Identify which cell holds the provided text, then report its [X, Y] central coordinate. 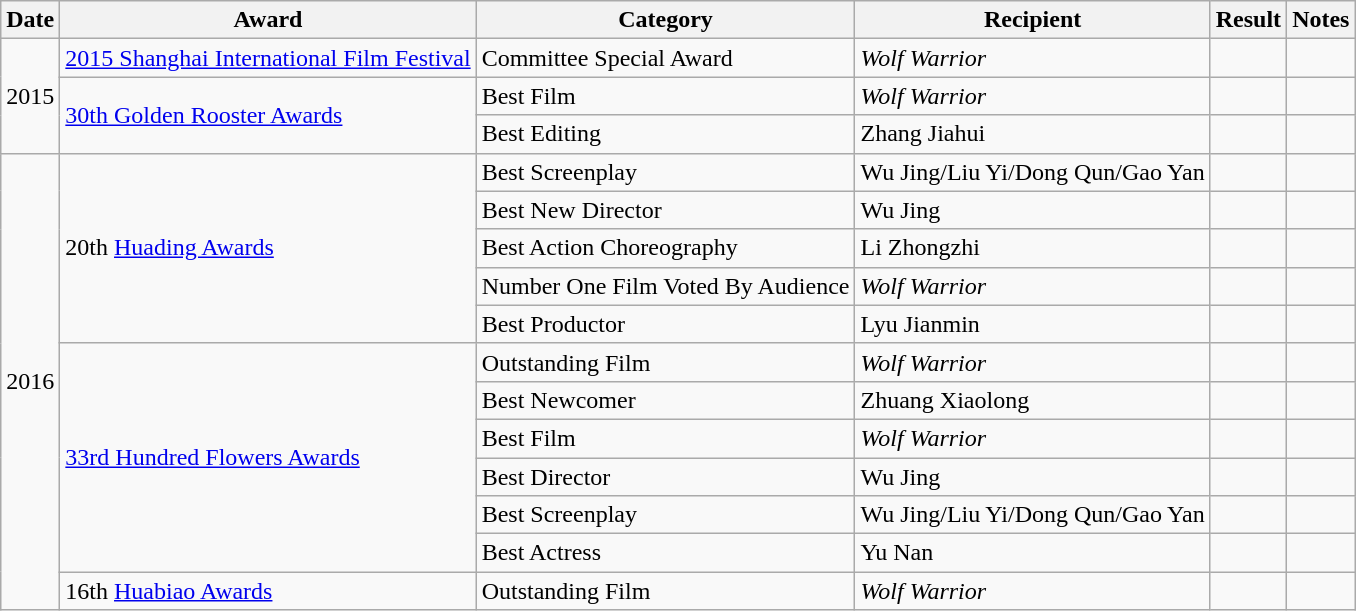
33rd Hundred Flowers Awards [268, 457]
Category [666, 20]
Yu Nan [1032, 553]
20th Huading Awards [268, 248]
Zhang Jiahui [1032, 134]
Notes [1321, 20]
Best New Director [666, 210]
Committee Special Award [666, 58]
Zhuang Xiaolong [1032, 400]
Best Newcomer [666, 400]
Best Productor [666, 324]
Li Zhongzhi [1032, 248]
Recipient [1032, 20]
30th Golden Rooster Awards [268, 115]
Result [1248, 20]
Award [268, 20]
Best Actress [666, 553]
2015 Shanghai International Film Festival [268, 58]
Number One Film Voted By Audience [666, 286]
Best Editing [666, 134]
2015 [30, 96]
Date [30, 20]
Best Action Choreography [666, 248]
2016 [30, 382]
16th Huabiao Awards [268, 591]
Best Director [666, 477]
Lyu Jianmin [1032, 324]
